Determine the [X, Y] coordinate at the center of the cell enclosing the given text.  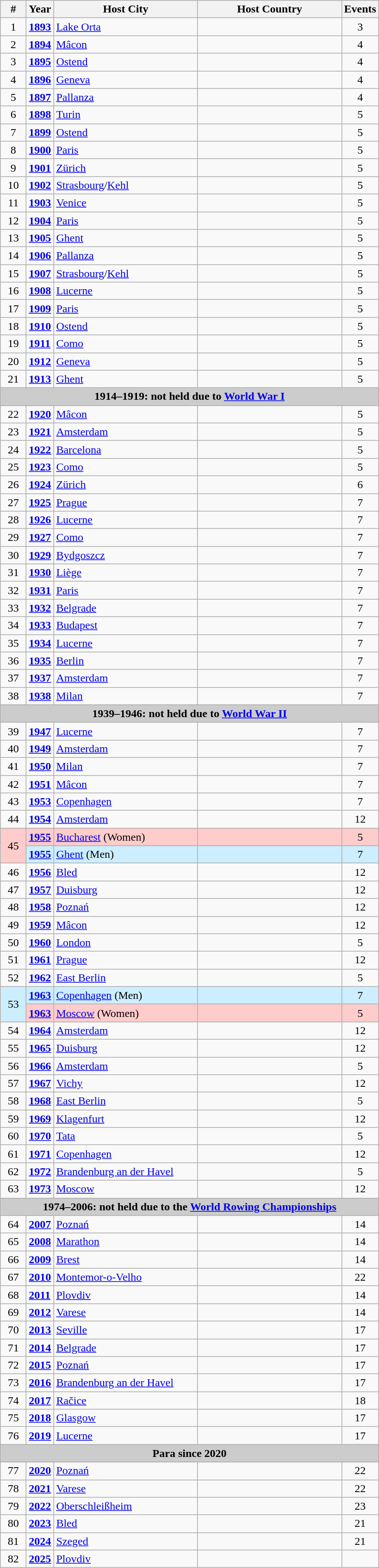
2012 [40, 1312]
1897 [40, 97]
37 [13, 678]
58 [13, 1101]
1966 [40, 1066]
1949 [40, 749]
13 [13, 238]
73 [13, 1383]
59 [13, 1119]
31 [13, 573]
2 [13, 44]
9 [13, 167]
45 [13, 846]
1950 [40, 766]
47 [13, 890]
1962 [40, 978]
1912 [40, 361]
35 [13, 643]
43 [13, 802]
Berlin [126, 661]
1971 [40, 1154]
1899 [40, 132]
1903 [40, 203]
20 [13, 361]
2023 [40, 1524]
1924 [40, 484]
1907 [40, 273]
33 [13, 608]
1965 [40, 1048]
1970 [40, 1136]
75 [13, 1418]
2009 [40, 1259]
Moscow (Women) [126, 1013]
1904 [40, 221]
50 [13, 942]
2024 [40, 1541]
63 [13, 1189]
1967 [40, 1084]
66 [13, 1259]
1895 [40, 62]
27 [13, 502]
Glasgow [126, 1418]
1909 [40, 309]
51 [13, 960]
72 [13, 1365]
1902 [40, 185]
2010 [40, 1277]
1968 [40, 1101]
40 [13, 749]
1906 [40, 256]
Montemor-o-Velho [126, 1277]
8 [13, 150]
67 [13, 1277]
64 [13, 1224]
1921 [40, 432]
11 [13, 203]
1959 [40, 925]
Moscow [126, 1189]
30 [13, 555]
1934 [40, 643]
1 [13, 27]
Turin [126, 115]
54 [13, 1030]
1908 [40, 291]
Tata [126, 1136]
78 [13, 1488]
1896 [40, 80]
1930 [40, 573]
2021 [40, 1488]
70 [13, 1330]
48 [13, 907]
1910 [40, 326]
Venice [126, 203]
1954 [40, 819]
Year [40, 9]
1938 [40, 696]
61 [13, 1154]
56 [13, 1066]
1956 [40, 872]
1905 [40, 238]
46 [13, 872]
1939–1946: not held due to World War II [190, 713]
1931 [40, 590]
19 [13, 344]
1972 [40, 1171]
1901 [40, 167]
1969 [40, 1119]
1923 [40, 467]
2007 [40, 1224]
76 [13, 1436]
1974–2006: not held due to the World Rowing Championships [190, 1207]
1927 [40, 538]
1920 [40, 414]
1964 [40, 1030]
London [126, 942]
2014 [40, 1348]
2022 [40, 1506]
55 [13, 1048]
82 [13, 1559]
1911 [40, 344]
29 [13, 538]
39 [13, 731]
26 [13, 484]
Oberschleißheim [126, 1506]
81 [13, 1541]
Bucharest (Women) [126, 837]
1900 [40, 150]
10 [13, 185]
65 [13, 1242]
1953 [40, 802]
41 [13, 766]
1893 [40, 27]
2017 [40, 1401]
28 [13, 520]
1914–1919: not held due to World War I [190, 397]
1961 [40, 960]
# [13, 9]
1894 [40, 44]
32 [13, 590]
62 [13, 1171]
Host City [126, 9]
Events [360, 9]
1973 [40, 1189]
1932 [40, 608]
Szeged [126, 1541]
1937 [40, 678]
69 [13, 1312]
Barcelona [126, 449]
2020 [40, 1471]
2018 [40, 1418]
Liège [126, 573]
15 [13, 273]
2025 [40, 1559]
80 [13, 1524]
Lake Orta [126, 27]
1935 [40, 661]
1958 [40, 907]
Klagenfurt [126, 1119]
2016 [40, 1383]
1947 [40, 731]
53 [13, 1004]
34 [13, 626]
44 [13, 819]
1913 [40, 379]
Copenhagen (Men) [126, 995]
42 [13, 784]
77 [13, 1471]
Brest [126, 1259]
Para since 2020 [190, 1453]
36 [13, 661]
Budapest [126, 626]
2011 [40, 1295]
1960 [40, 942]
1926 [40, 520]
2013 [40, 1330]
Vichy [126, 1084]
68 [13, 1295]
60 [13, 1136]
Marathon [126, 1242]
16 [13, 291]
Račice [126, 1401]
1925 [40, 502]
2019 [40, 1436]
Seville [126, 1330]
1898 [40, 115]
49 [13, 925]
Ghent (Men) [126, 855]
74 [13, 1401]
71 [13, 1348]
24 [13, 449]
52 [13, 978]
79 [13, 1506]
2015 [40, 1365]
1957 [40, 890]
Bydgoszcz [126, 555]
38 [13, 696]
1933 [40, 626]
2008 [40, 1242]
25 [13, 467]
57 [13, 1084]
1951 [40, 784]
1929 [40, 555]
Host Country [269, 9]
1922 [40, 449]
